Extract the (x, y) coordinate from the center of the cell holding the provided text.  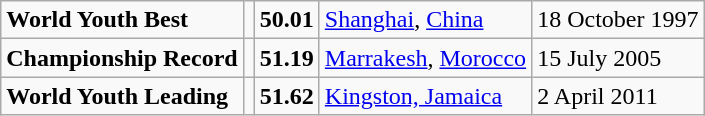
Shanghai, China (425, 20)
Marrakesh, Morocco (425, 58)
50.01 (286, 20)
18 October 1997 (618, 20)
15 July 2005 (618, 58)
World Youth Leading (122, 96)
World Youth Best (122, 20)
Kingston, Jamaica (425, 96)
2 April 2011 (618, 96)
Championship Record (122, 58)
51.62 (286, 96)
51.19 (286, 58)
